Detect which cell encompasses the target text, then output its (X, Y) center coordinate. 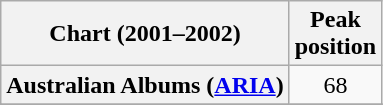
Chart (2001–2002) (145, 34)
Australian Albums (ARIA) (145, 85)
68 (335, 85)
Peakposition (335, 34)
